For the text-containing cell, return its midpoint in (X, Y) coordinate format. 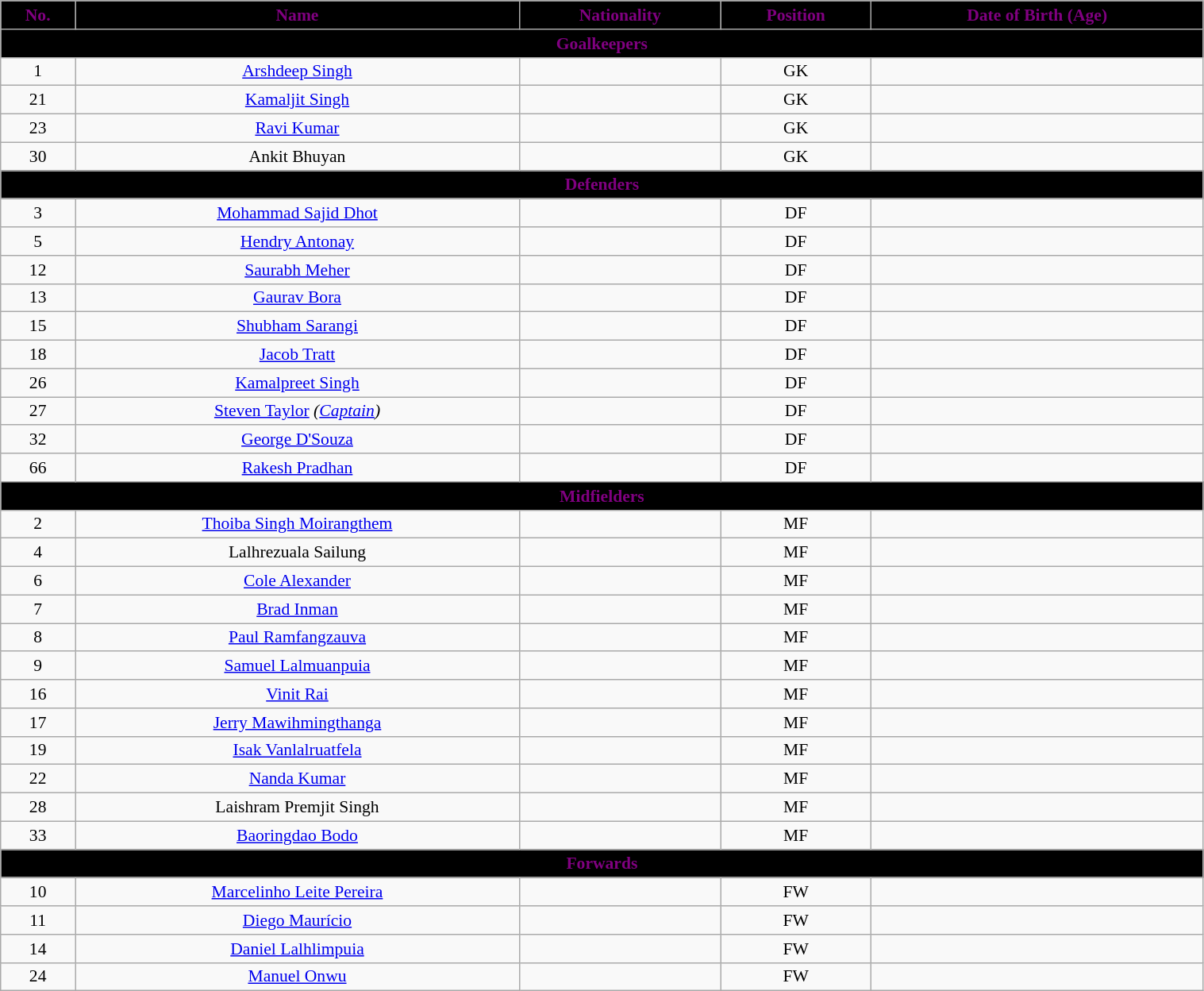
Shubham Sarangi (298, 326)
27 (38, 411)
Date of Birth (Age) (1037, 15)
15 (38, 326)
2 (38, 524)
16 (38, 694)
7 (38, 609)
Ankit Bhuyan (298, 156)
1 (38, 71)
Defenders (602, 185)
Gaurav Bora (298, 298)
4 (38, 553)
3 (38, 214)
Manuel Onwu (298, 977)
23 (38, 129)
Mohammad Sajid Dhot (298, 214)
19 (38, 750)
No. (38, 15)
Diego Maurício (298, 920)
24 (38, 977)
Forwards (602, 864)
Arshdeep Singh (298, 71)
6 (38, 581)
30 (38, 156)
Ravi Kumar (298, 129)
Jacob Tratt (298, 355)
Isak Vanlalruatfela (298, 750)
14 (38, 949)
Kamalpreet Singh (298, 383)
Steven Taylor (Captain) (298, 411)
Baoringdao Bodo (298, 835)
Goalkeepers (602, 44)
George D'Souza (298, 440)
Midfielders (602, 496)
Rakesh Pradhan (298, 468)
21 (38, 100)
32 (38, 440)
Brad Inman (298, 609)
Hendry Antonay (298, 241)
Nationality (620, 15)
17 (38, 723)
33 (38, 835)
Nanda Kumar (298, 779)
Jerry Mawihmingthanga (298, 723)
Thoiba Singh Moirangthem (298, 524)
11 (38, 920)
Cole Alexander (298, 581)
26 (38, 383)
Laishram Premjit Singh (298, 808)
22 (38, 779)
Marcelinho Leite Pereira (298, 893)
Paul Ramfangzauva (298, 638)
12 (38, 270)
Daniel Lalhlimpuia (298, 949)
Kamaljit Singh (298, 100)
9 (38, 666)
Samuel Lalmuanpuia (298, 666)
8 (38, 638)
Name (298, 15)
66 (38, 468)
13 (38, 298)
Position (795, 15)
Saurabh Meher (298, 270)
5 (38, 241)
Lalhrezuala Sailung (298, 553)
28 (38, 808)
Vinit Rai (298, 694)
10 (38, 893)
18 (38, 355)
